For the text-containing cell, return its midpoint in [X, Y] coordinate format. 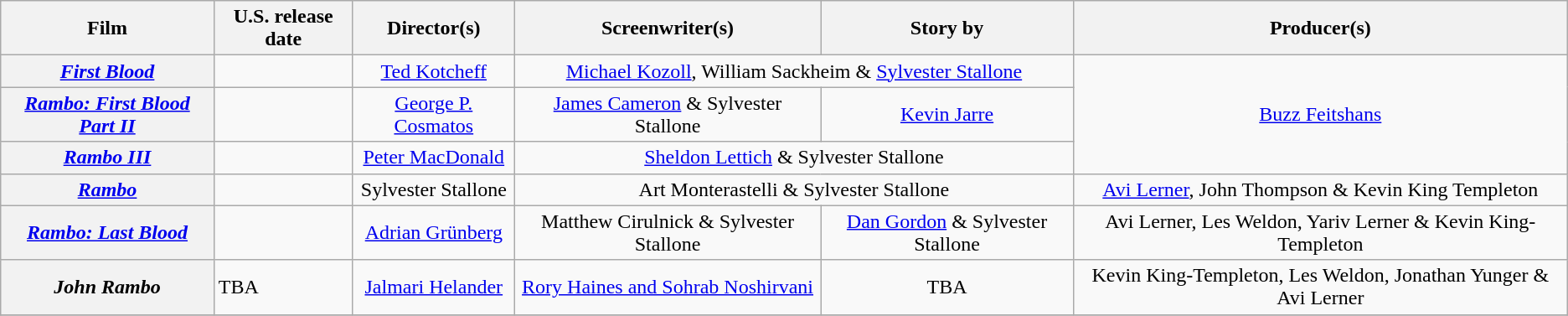
George P. Cosmatos [434, 114]
Director(s) [434, 28]
Kevin King-Templeton, Les Weldon, Jonathan Yunger & Avi Lerner [1320, 287]
Producer(s) [1320, 28]
Rambo III [107, 158]
Screenwriter(s) [667, 28]
U.S. release date [283, 28]
Matthew Cirulnick & Sylvester Stallone [667, 233]
Buzz Feitshans [1320, 114]
John Rambo [107, 287]
Kevin Jarre [947, 114]
Avi Lerner, John Thompson & Kevin King Templeton [1320, 189]
Peter MacDonald [434, 158]
Ted Kotcheff [434, 71]
Story by [947, 28]
Michael Kozoll, William Sackheim & Sylvester Stallone [794, 71]
Avi Lerner, Les Weldon, Yariv Lerner & Kevin King-Templeton [1320, 233]
First Blood [107, 71]
Film [107, 28]
Dan Gordon & Sylvester Stallone [947, 233]
Sheldon Lettich & Sylvester Stallone [794, 158]
Jalmari Helander [434, 287]
Rambo: First Blood Part II [107, 114]
Rory Haines and Sohrab Noshirvani [667, 287]
Rambo: Last Blood [107, 233]
Rambo [107, 189]
James Cameron & Sylvester Stallone [667, 114]
Art Monterastelli & Sylvester Stallone [794, 189]
Adrian Grünberg [434, 233]
Sylvester Stallone [434, 189]
